Output the [x, y] coordinate of the center of the cell containing the given text.  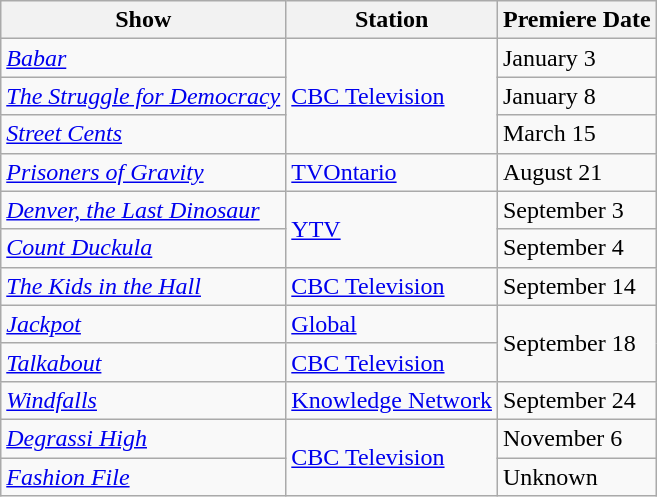
Street Cents [144, 134]
Count Duckula [144, 248]
September 3 [576, 210]
Knowledge Network [392, 400]
November 6 [576, 438]
YTV [392, 229]
Jackpot [144, 324]
Babar [144, 58]
Prisoners of Gravity [144, 172]
Windfalls [144, 400]
Degrassi High [144, 438]
Global [392, 324]
Fashion File [144, 477]
September 18 [576, 343]
September 4 [576, 248]
Show [144, 20]
The Kids in the Hall [144, 286]
The Struggle for Democracy [144, 96]
September 14 [576, 286]
Denver, the Last Dinosaur [144, 210]
Unknown [576, 477]
Talkabout [144, 362]
March 15 [576, 134]
TVOntario [392, 172]
September 24 [576, 400]
Station [392, 20]
January 3 [576, 58]
August 21 [576, 172]
January 8 [576, 96]
Premiere Date [576, 20]
